Search for the cell housing the specified text and yield its [x, y] center coordinate. 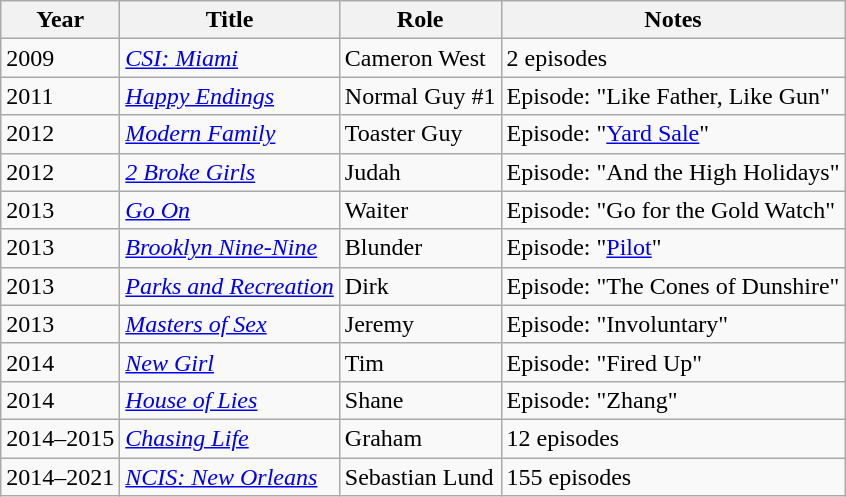
2014–2021 [60, 477]
Shane [420, 400]
Modern Family [230, 134]
CSI: Miami [230, 58]
House of Lies [230, 400]
Notes [673, 20]
2011 [60, 96]
Episode: "And the High Holidays" [673, 172]
Happy Endings [230, 96]
Go On [230, 210]
Episode: "Involuntary" [673, 324]
Toaster Guy [420, 134]
Cameron West [420, 58]
Parks and Recreation [230, 286]
New Girl [230, 362]
Tim [420, 362]
2014–2015 [60, 438]
Graham [420, 438]
Blunder [420, 248]
Episode: "Like Father, Like Gun" [673, 96]
Waiter [420, 210]
Episode: "Yard Sale" [673, 134]
Masters of Sex [230, 324]
Episode: "Pilot" [673, 248]
Episode: "The Cones of Dunshire" [673, 286]
Dirk [420, 286]
Sebastian Lund [420, 477]
Episode: "Go for the Gold Watch" [673, 210]
Episode: "Fired Up" [673, 362]
Chasing Life [230, 438]
Judah [420, 172]
NCIS: New Orleans [230, 477]
Brooklyn Nine-Nine [230, 248]
Normal Guy #1 [420, 96]
Episode: "Zhang" [673, 400]
Jeremy [420, 324]
2 Broke Girls [230, 172]
2009 [60, 58]
2 episodes [673, 58]
12 episodes [673, 438]
Role [420, 20]
155 episodes [673, 477]
Title [230, 20]
Year [60, 20]
